Pinpoint the cell where the given text exists, returning its [X, Y] midpoint coordinate. 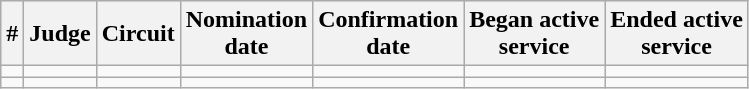
Began activeservice [534, 34]
Nominationdate [246, 34]
# [12, 34]
Circuit [138, 34]
Ended activeservice [677, 34]
Judge [60, 34]
Confirmationdate [388, 34]
